Search for the cell housing the specified text and yield its [X, Y] center coordinate. 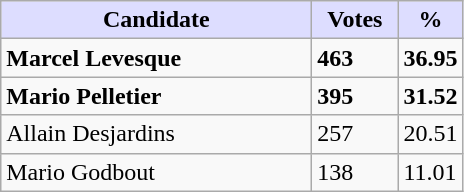
395 [355, 96]
138 [355, 172]
31.52 [430, 96]
20.51 [430, 134]
463 [355, 58]
Marcel Levesque [156, 58]
Votes [355, 20]
Mario Godbout [156, 172]
Mario Pelletier [156, 96]
36.95 [430, 58]
Candidate [156, 20]
Allain Desjardins [156, 134]
257 [355, 134]
11.01 [430, 172]
% [430, 20]
